Identify which cell holds the provided text, then report its [x, y] central coordinate. 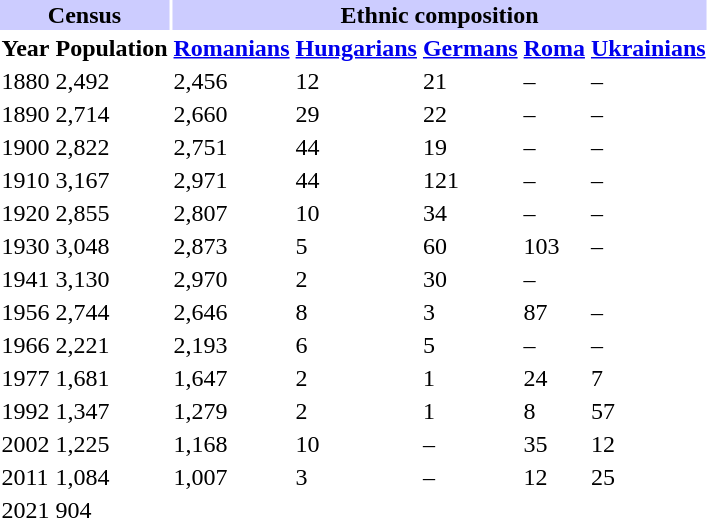
35 [554, 444]
1,168 [232, 444]
2,456 [232, 81]
1956 [26, 312]
7 [648, 378]
1920 [26, 213]
1880 [26, 81]
3,048 [112, 246]
24 [554, 378]
1930 [26, 246]
2,714 [112, 114]
1,647 [232, 378]
2,193 [232, 345]
1900 [26, 147]
Population [112, 48]
1910 [26, 180]
60 [470, 246]
Romanians [232, 48]
1,007 [232, 477]
34 [470, 213]
57 [648, 411]
Roma [554, 48]
Ethnic composition [440, 15]
3,167 [112, 180]
87 [554, 312]
103 [554, 246]
1,681 [112, 378]
2,855 [112, 213]
2,660 [232, 114]
2,807 [232, 213]
Germans [470, 48]
2,221 [112, 345]
1890 [26, 114]
30 [470, 279]
22 [470, 114]
21 [470, 81]
1,279 [232, 411]
2,822 [112, 147]
2002 [26, 444]
1977 [26, 378]
Census [84, 15]
1992 [26, 411]
Year [26, 48]
1941 [26, 279]
1,347 [112, 411]
2,492 [112, 81]
1,225 [112, 444]
29 [356, 114]
19 [470, 147]
2,744 [112, 312]
2011 [26, 477]
2,873 [232, 246]
2,971 [232, 180]
2,970 [232, 279]
1,084 [112, 477]
3,130 [112, 279]
2,751 [232, 147]
1966 [26, 345]
6 [356, 345]
25 [648, 477]
Ukrainians [648, 48]
Hungarians [356, 48]
121 [470, 180]
2,646 [232, 312]
